Pinpoint the cell where the given text exists, returning its (x, y) midpoint coordinate. 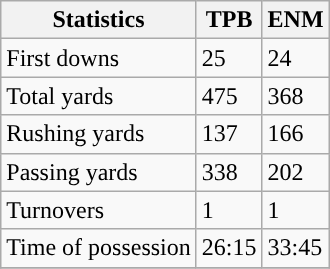
202 (296, 172)
Total yards (99, 96)
166 (296, 134)
TPB (229, 20)
Turnovers (99, 210)
Time of possession (99, 248)
26:15 (229, 248)
24 (296, 58)
475 (229, 96)
368 (296, 96)
Rushing yards (99, 134)
33:45 (296, 248)
First downs (99, 58)
137 (229, 134)
Statistics (99, 20)
25 (229, 58)
Passing yards (99, 172)
338 (229, 172)
ENM (296, 20)
